Search for the cell housing the specified text and yield its (x, y) center coordinate. 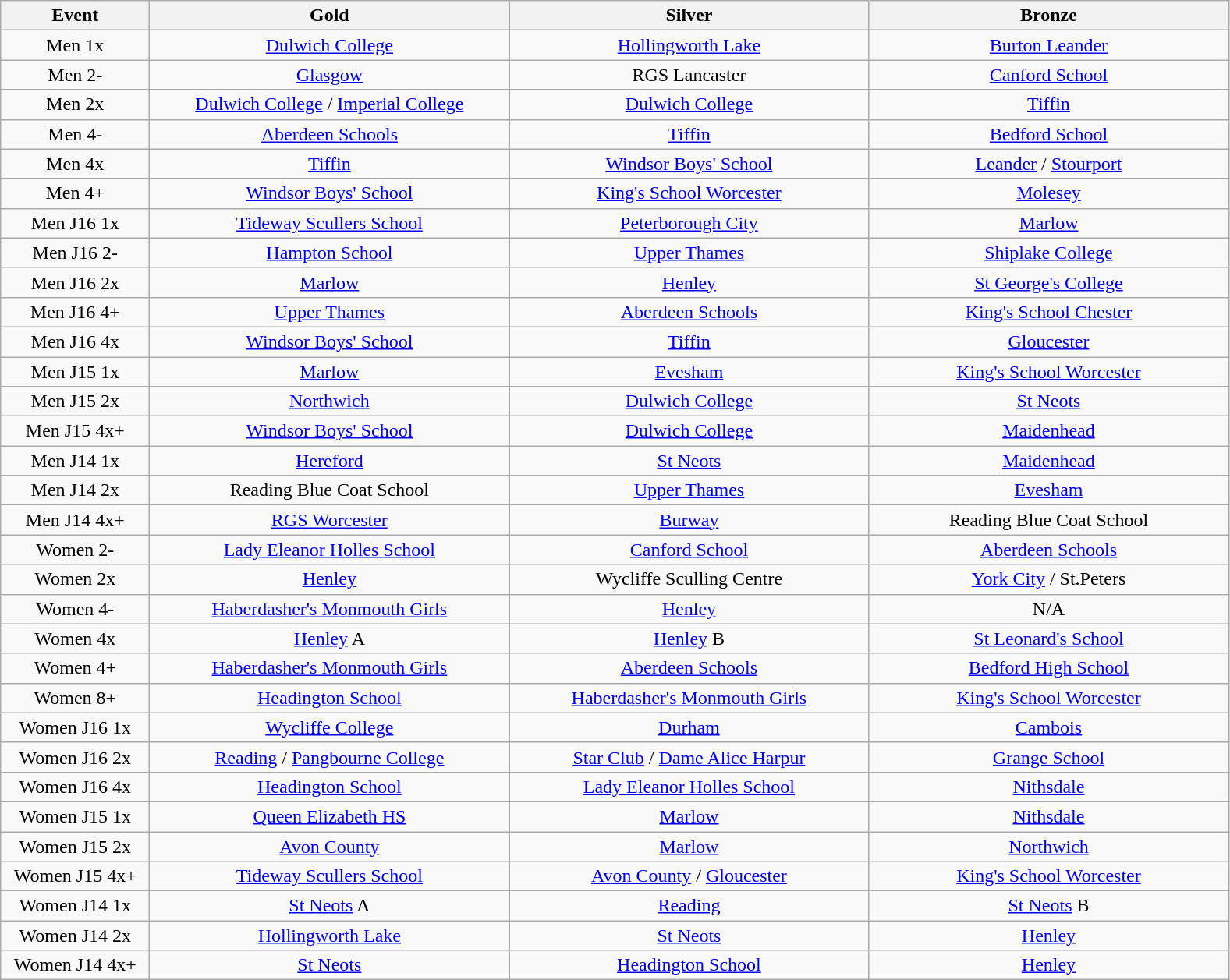
Gloucester (1048, 341)
RGS Lancaster (689, 75)
St Leonard's School (1048, 639)
St George's College (1048, 282)
Hereford (329, 461)
Men J15 2x (75, 402)
Men J16 2- (75, 253)
Men J16 2x (75, 282)
Men J16 4x (75, 341)
St Neots A (329, 906)
Bedford School (1048, 134)
St Neots B (1048, 906)
Avon County / Gloucester (689, 876)
Wycliffe College (329, 727)
York City / St.Peters (1048, 579)
Women J14 4x+ (75, 965)
Glasgow (329, 75)
Men 4+ (75, 193)
Queen Elizabeth HS (329, 816)
Men 4- (75, 134)
Women J15 2x (75, 846)
Bronze (1048, 16)
Hampton School (329, 253)
Women 2x (75, 579)
Women J15 1x (75, 816)
Women J16 4x (75, 787)
Women 2- (75, 550)
Women J16 2x (75, 757)
Event (75, 16)
Burton Leander (1048, 45)
Dulwich College / Imperial College (329, 104)
RGS Worcester (329, 520)
Bedford High School (1048, 668)
Men 1x (75, 45)
N/A (1048, 609)
Women 8+ (75, 698)
Men J16 1x (75, 223)
Henley B (689, 639)
Cambois (1048, 727)
Men J15 4x+ (75, 431)
Leander / Stourport (1048, 164)
Women 4x (75, 639)
Molesey (1048, 193)
Men J16 4+ (75, 312)
Silver (689, 16)
Women 4- (75, 609)
Men 4x (75, 164)
Women J16 1x (75, 727)
King's School Chester (1048, 312)
Men J14 1x (75, 461)
Avon County (329, 846)
Burway (689, 520)
Men 2x (75, 104)
Men J14 4x+ (75, 520)
Peterborough City (689, 223)
Henley A (329, 639)
Women J14 1x (75, 906)
Reading / Pangbourne College (329, 757)
Gold (329, 16)
Grange School (1048, 757)
Star Club / Dame Alice Harpur (689, 757)
Durham (689, 727)
Reading (689, 906)
Women J14 2x (75, 936)
Shiplake College (1048, 253)
Men J14 2x (75, 490)
Men 2- (75, 75)
Wycliffe Sculling Centre (689, 579)
Women J15 4x+ (75, 876)
Women 4+ (75, 668)
Men J15 1x (75, 372)
